Output the (x, y) coordinate of the center of the cell containing the given text.  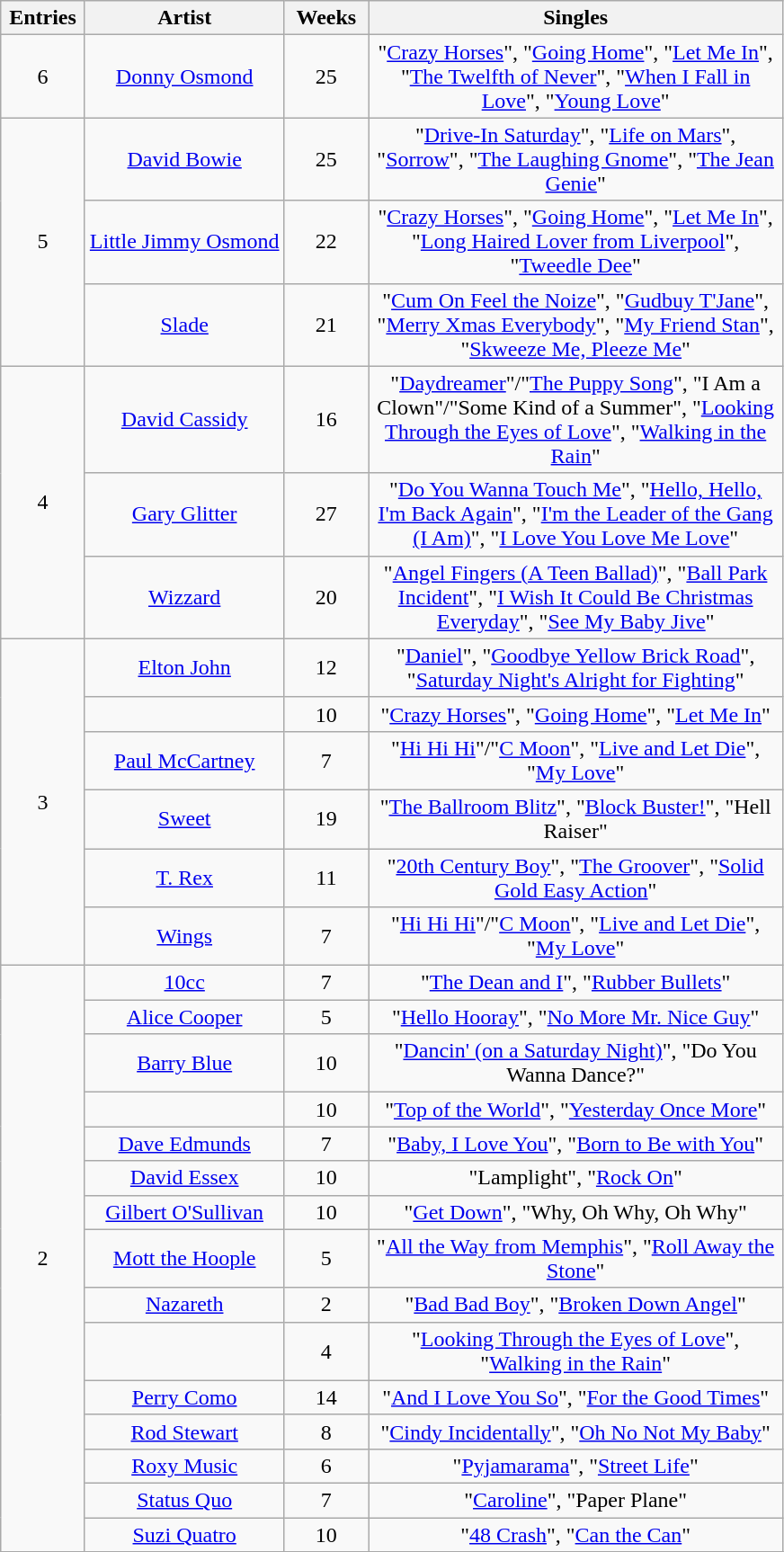
"Cum On Feel the Noize", "Gudbuy T'Jane", "Merry Xmas Everybody", "My Friend Stan", "Skweeze Me, Pleeze Me" (575, 325)
14 (326, 1397)
"Baby, I Love You", "Born to Be with You" (575, 1144)
"Drive-In Saturday", "Life on Mars", "Sorrow", "The Laughing Gnome", "The Jean Genie" (575, 159)
Rod Stewart (184, 1432)
"Dancin' (on a Saturday Night)", "Do You Wanna Dance?" (575, 1063)
"20th Century Boy", "The Groover", "Solid Gold Easy Action" (575, 878)
"Pyjamarama", "Street Life" (575, 1466)
Weeks (326, 18)
Singles (575, 18)
"The Dean and I", "Rubber Bullets" (575, 983)
10cc (184, 983)
Barry Blue (184, 1063)
"Daydreamer"/"The Puppy Song", "I Am a Clown"/"Some Kind of a Summer", "Looking Through the Eyes of Love", "Walking in the Rain" (575, 419)
Wizzard (184, 597)
22 (326, 242)
Dave Edmunds (184, 1144)
"Bad Bad Boy", "Broken Down Angel" (575, 1305)
Roxy Music (184, 1466)
Paul McCartney (184, 761)
Perry Como (184, 1397)
16 (326, 419)
"Lamplight", "Rock On" (575, 1178)
Alice Cooper (184, 1017)
Mott the Hoople (184, 1259)
11 (326, 878)
Gary Glitter (184, 514)
T. Rex (184, 878)
Suzi Quatro (184, 1535)
Little Jimmy Osmond (184, 242)
David Essex (184, 1178)
"All the Way from Memphis", "Roll Away the Stone" (575, 1259)
Wings (184, 937)
David Bowie (184, 159)
19 (326, 818)
Gilbert O'Sullivan (184, 1212)
21 (326, 325)
Artist (184, 18)
Entries (43, 18)
"Crazy Horses", "Going Home", "Let Me In", "Long Haired Lover from Liverpool", "Tweedle Dee" (575, 242)
20 (326, 597)
8 (326, 1432)
"Caroline", "Paper Plane" (575, 1500)
"Crazy Horses", "Going Home", "Let Me In", "The Twelfth of Never", "When I Fall in Love", "Young Love" (575, 76)
"Top of the World", "Yesterday Once More" (575, 1110)
"Hello Hooray", "No More Mr. Nice Guy" (575, 1017)
3 (43, 802)
"The Ballroom Blitz", "Block Buster!", "Hell Raiser" (575, 818)
David Cassidy (184, 419)
Elton John (184, 667)
"48 Crash", "Can the Can" (575, 1535)
"Do You Wanna Touch Me", "Hello, Hello, I'm Back Again", "I'm the Leader of the Gang (I Am)", "I Love You Love Me Love" (575, 514)
Nazareth (184, 1305)
"And I Love You So", "For the Good Times" (575, 1397)
"Looking Through the Eyes of Love", "Walking in the Rain" (575, 1351)
Sweet (184, 818)
"Cindy Incidentally", "Oh No Not My Baby" (575, 1432)
12 (326, 667)
Slade (184, 325)
"Crazy Horses", "Going Home", "Let Me In" (575, 714)
27 (326, 514)
Donny Osmond (184, 76)
"Daniel", "Goodbye Yellow Brick Road", "Saturday Night's Alright for Fighting" (575, 667)
"Angel Fingers (A Teen Ballad)", "Ball Park Incident", "I Wish It Could Be Christmas Everyday", "See My Baby Jive" (575, 597)
"Get Down", "Why, Oh Why, Oh Why" (575, 1212)
Status Quo (184, 1500)
